Determine the (x, y) coordinate at the center of the cell enclosing the given text.  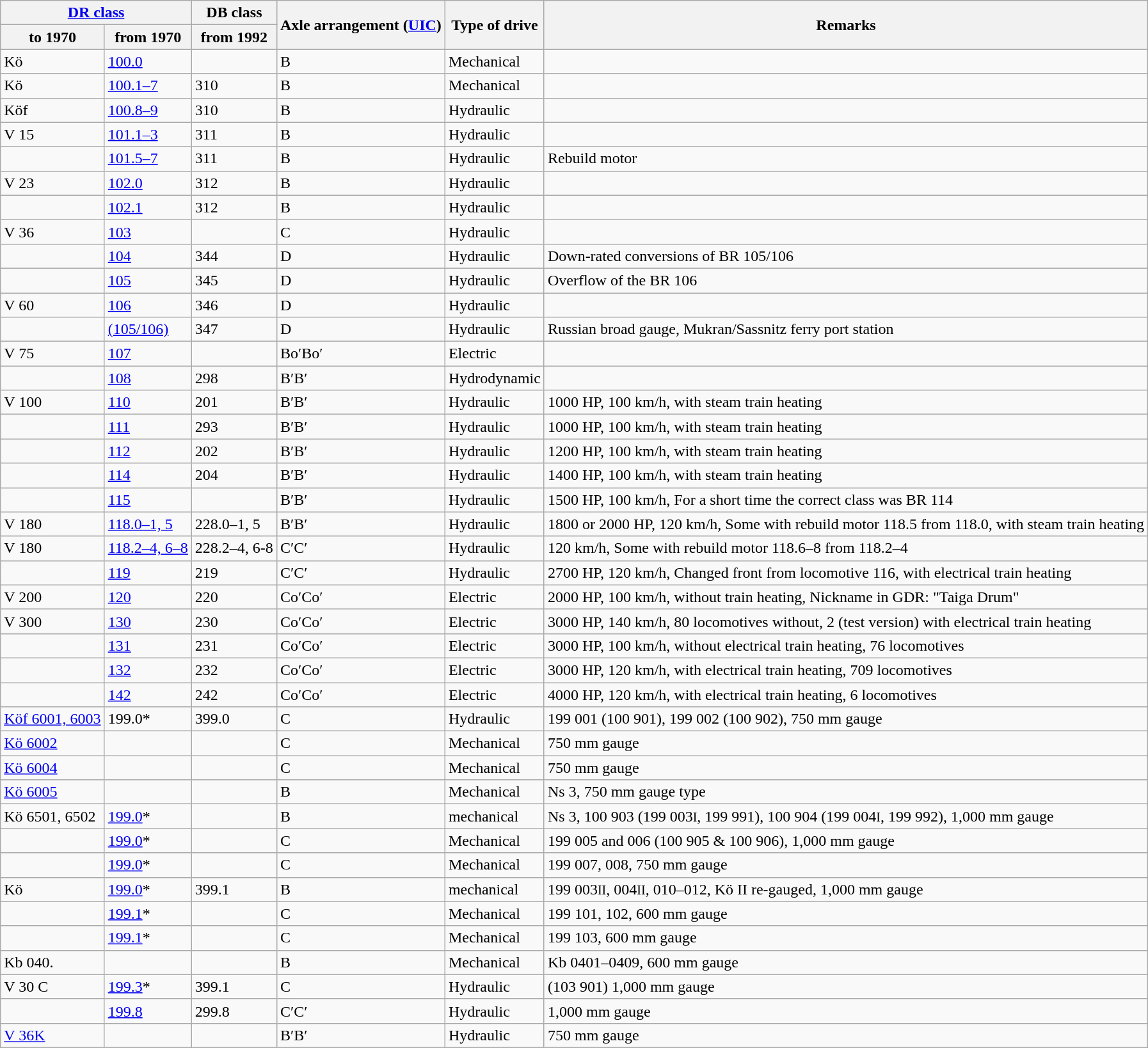
120 km/h, Some with rebuild motor 118.6–8 from 118.2–4 (846, 548)
from 1970 (148, 37)
199 103, 600 mm gauge (846, 938)
112 (148, 451)
V 30 C (52, 987)
100.0 (148, 61)
V 36 (52, 232)
199.3* (148, 987)
2700 HP, 120 km/h, Changed front from locomotive 116, with electrical train heating (846, 573)
344 (234, 256)
3000 HP, 140 km/h, 80 locomotives without, 2 (test version) with electrical train heating (846, 621)
346 (234, 305)
231 (234, 646)
131 (148, 646)
199.8 (148, 1011)
1400 HP, 100 km/h, with steam train heating (846, 475)
V 200 (52, 597)
199 007, 008, 750 mm gauge (846, 865)
Axle arrangement (UIC) (361, 25)
232 (234, 670)
100.1–7 (148, 86)
115 (148, 500)
V 300 (52, 621)
101.1–3 (148, 134)
DR class (96, 13)
Hydrodynamic (494, 378)
(103 901) 1,000 mm gauge (846, 987)
(105/106) (148, 329)
V 60 (52, 305)
V 23 (52, 183)
118.0–1, 5 (148, 524)
399.0 (234, 719)
108 (148, 378)
Köf 6001, 6003 (52, 719)
120 (148, 597)
Kb 0401–0409, 600 mm gauge (846, 962)
Down-rated conversions of BR 105/106 (846, 256)
347 (234, 329)
Kö 6004 (52, 768)
220 (234, 597)
201 (234, 402)
118.2–4, 6–8 (148, 548)
to 1970 (52, 37)
Kb 040. (52, 962)
230 (234, 621)
202 (234, 451)
102.0 (148, 183)
1,000 mm gauge (846, 1011)
105 (148, 280)
Ns 3, 750 mm gauge type (846, 792)
204 (234, 475)
103 (148, 232)
345 (234, 280)
2000 HP, 100 km/h, without train heating, Nickname in GDR: "Taiga Drum" (846, 597)
from 1992 (234, 37)
101.5–7 (148, 159)
199 001 (100 901), 199 002 (100 902), 750 mm gauge (846, 719)
3000 HP, 120 km/h, with electrical train heating, 709 locomotives (846, 670)
199 005 and 006 (100 905 & 100 906), 1,000 mm gauge (846, 841)
4000 HP, 120 km/h, with electrical train heating, 6 locomotives (846, 694)
199 101, 102, 600 mm gauge (846, 914)
100.8–9 (148, 110)
Rebuild motor (846, 159)
1800 or 2000 HP, 120 km/h, Some with rebuild motor 118.5 from 118.0, with steam train heating (846, 524)
Overflow of the BR 106 (846, 280)
106 (148, 305)
228.2–4, 6-8 (234, 548)
Ns 3, 100 903 (199 003I, 199 991), 100 904 (199 004I, 199 992), 1,000 mm gauge (846, 816)
142 (148, 694)
V 100 (52, 402)
Russian broad gauge, Mukran/Sassnitz ferry port station (846, 329)
1200 HP, 100 km/h, with steam train heating (846, 451)
298 (234, 378)
130 (148, 621)
Kö 6005 (52, 792)
3000 HP, 100 km/h, without electrical train heating, 76 locomotives (846, 646)
114 (148, 475)
219 (234, 573)
V 75 (52, 354)
132 (148, 670)
104 (148, 256)
293 (234, 427)
1500 HP, 100 km/h, For a short time the correct class was BR 114 (846, 500)
242 (234, 694)
110 (148, 402)
V 36K (52, 1035)
V 15 (52, 134)
107 (148, 354)
111 (148, 427)
Köf (52, 110)
299.8 (234, 1011)
228.0–1, 5 (234, 524)
Kö 6002 (52, 743)
119 (148, 573)
DB class (234, 13)
Type of drive (494, 25)
Remarks (846, 25)
199 003II, 004II, 010–012, Kö II re-gauged, 1,000 mm gauge (846, 889)
Kö 6501, 6502 (52, 816)
102.1 (148, 207)
Bo′Bo′ (361, 354)
